Determine the [X, Y] coordinate at the center of the cell enclosing the given text.  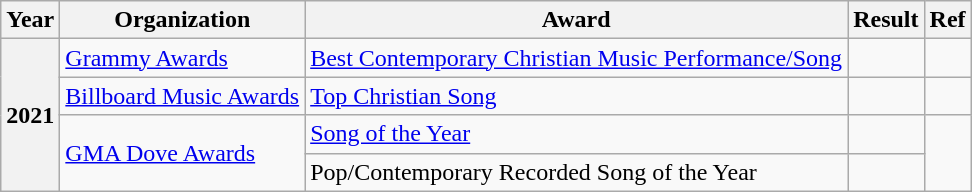
Top Christian Song [576, 96]
Best Contemporary Christian Music Performance/Song [576, 58]
Organization [182, 20]
Grammy Awards [182, 58]
Billboard Music Awards [182, 96]
Result [886, 20]
2021 [30, 115]
Ref [948, 20]
Pop/Contemporary Recorded Song of the Year [576, 172]
Song of the Year [576, 134]
GMA Dove Awards [182, 153]
Award [576, 20]
Year [30, 20]
